For the text-containing cell, return its midpoint in [X, Y] coordinate format. 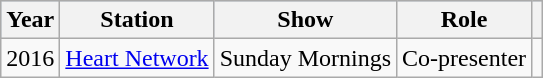
Show [305, 20]
2016 [30, 58]
Year [30, 20]
Sunday Mornings [305, 58]
Co-presenter [464, 58]
Heart Network [137, 58]
Station [137, 20]
Role [464, 20]
